Identify which cell holds the provided text, then report its (X, Y) central coordinate. 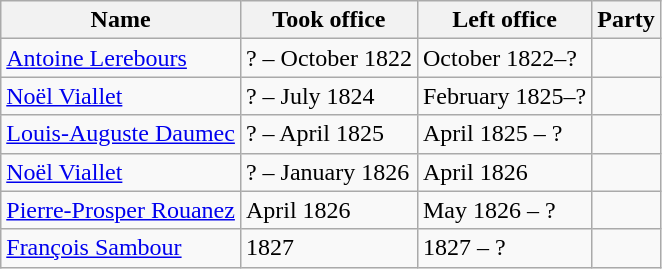
Left office (504, 20)
? – April 1825 (328, 134)
April 1825 – ? (504, 134)
1827 – ? (504, 248)
Party (626, 20)
October 1822–? (504, 58)
Pierre-Prosper Rouanez (121, 210)
? – July 1824 (328, 96)
? – October 1822 (328, 58)
February 1825–? (504, 96)
Antoine Lerebours (121, 58)
1827 (328, 248)
May 1826 – ? (504, 210)
François Sambour (121, 248)
Louis-Auguste Daumec (121, 134)
? – January 1826 (328, 172)
Took office (328, 20)
Name (121, 20)
